Capture the cell that displays the provided text and extract its [X, Y] central coordinate. 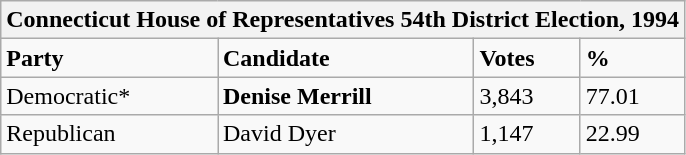
% [632, 58]
Candidate [346, 58]
1,147 [527, 134]
David Dyer [346, 134]
Votes [527, 58]
Party [110, 58]
Republican [110, 134]
3,843 [527, 96]
77.01 [632, 96]
Democratic* [110, 96]
Denise Merrill [346, 96]
22.99 [632, 134]
Connecticut House of Representatives 54th District Election, 1994 [343, 20]
